For the text-containing cell, return its midpoint in [x, y] coordinate format. 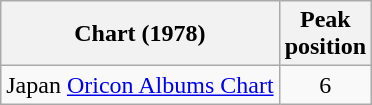
Chart (1978) [140, 34]
Japan Oricon Albums Chart [140, 85]
Peakposition [325, 34]
6 [325, 85]
